Provide the (x, y) coordinate of the cell's center where the given text is located.  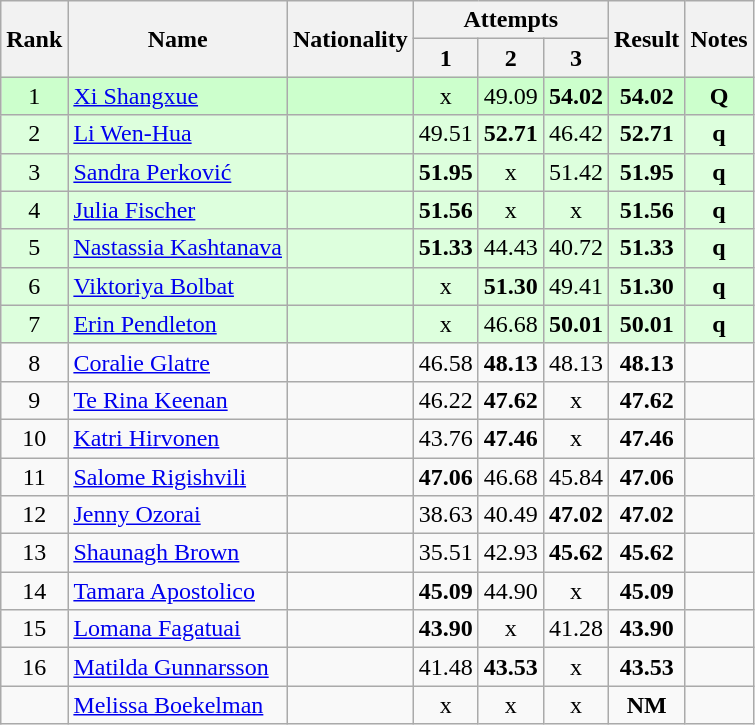
49.41 (576, 286)
Jenny Ozorai (178, 515)
Notes (719, 39)
38.63 (446, 515)
10 (34, 438)
5 (34, 248)
Attempts (510, 20)
Coralie Glatre (178, 362)
Salome Rigishvili (178, 477)
Erin Pendleton (178, 324)
40.49 (510, 515)
11 (34, 477)
40.72 (576, 248)
Name (178, 39)
Rank (34, 39)
9 (34, 400)
Tamara Apostolico (178, 591)
16 (34, 667)
15 (34, 629)
Li Wen-Hua (178, 134)
46.42 (576, 134)
44.90 (510, 591)
Matilda Gunnarsson (178, 667)
Melissa Boekelman (178, 705)
46.58 (446, 362)
NM (646, 705)
Te Rina Keenan (178, 400)
51.42 (576, 172)
Sandra Perković (178, 172)
Shaunagh Brown (178, 553)
14 (34, 591)
8 (34, 362)
Lomana Fagatuai (178, 629)
49.09 (510, 96)
46.22 (446, 400)
12 (34, 515)
49.51 (446, 134)
45.84 (576, 477)
Nationality (351, 39)
Katri Hirvonen (178, 438)
42.93 (510, 553)
Viktoriya Bolbat (178, 286)
6 (34, 286)
4 (34, 210)
44.43 (510, 248)
Nastassia Kashtanava (178, 248)
13 (34, 553)
7 (34, 324)
Julia Fischer (178, 210)
35.51 (446, 553)
41.48 (446, 667)
43.76 (446, 438)
Q (719, 96)
41.28 (576, 629)
Xi Shangxue (178, 96)
Result (646, 39)
